From the cell containing the given text, extract its center point as (x, y) coordinate. 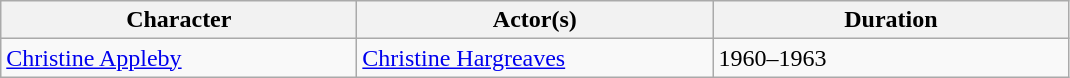
Duration (891, 20)
Christine Appleby (179, 58)
1960–1963 (891, 58)
Christine Hargreaves (535, 58)
Actor(s) (535, 20)
Character (179, 20)
